Determine the [X, Y] coordinate at the center of the cell enclosing the given text.  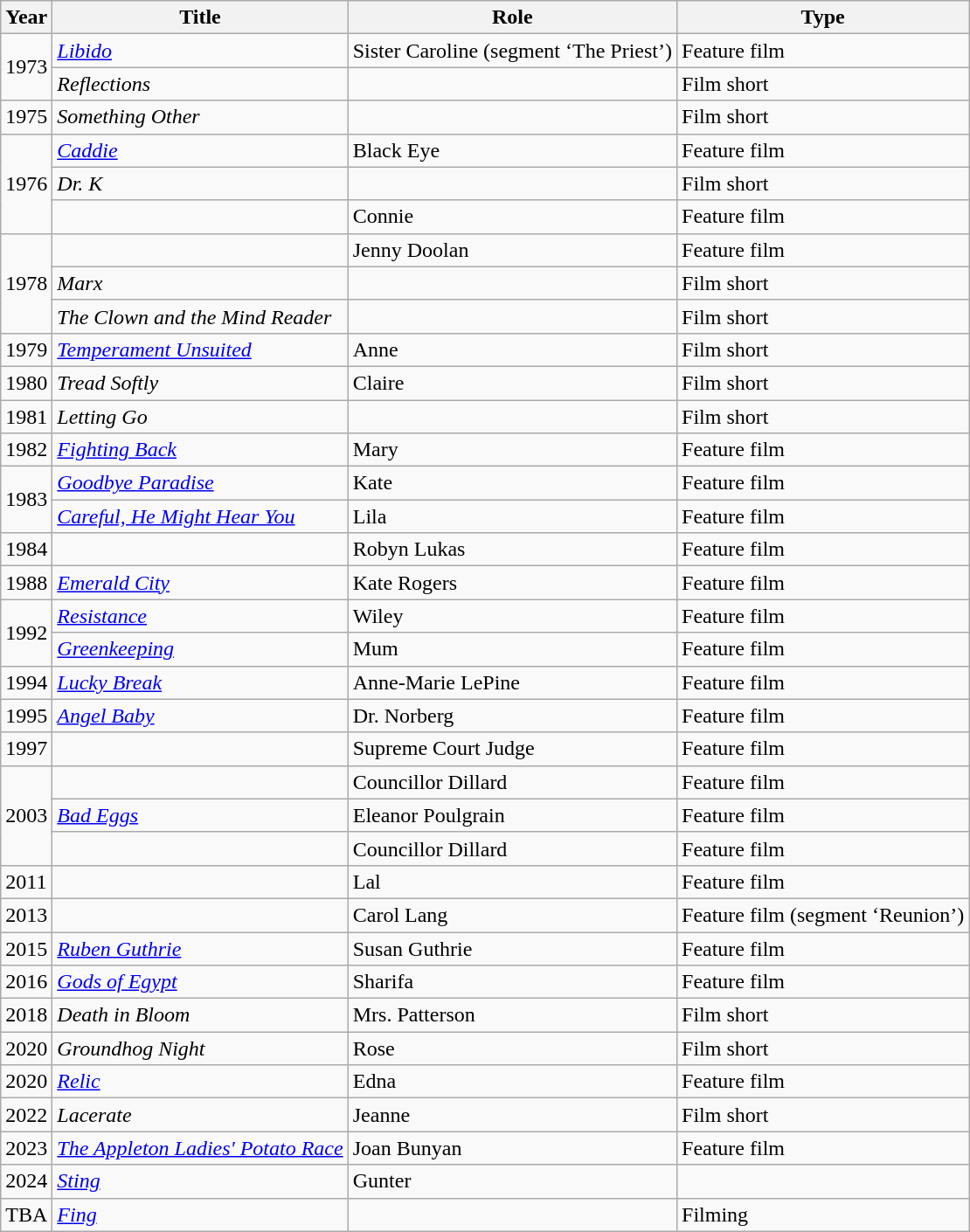
Edna [512, 1082]
Filming [823, 1215]
1983 [26, 500]
Lucky Break [200, 682]
1973 [26, 67]
Feature film (segment ‘Reunion’) [823, 915]
2016 [26, 982]
Ruben Guthrie [200, 948]
Lal [512, 882]
1975 [26, 117]
Resistance [200, 616]
Mrs. Patterson [512, 1015]
1992 [26, 633]
Goodbye Paradise [200, 483]
Title [200, 17]
Dr. K [200, 183]
Death in Bloom [200, 1015]
1976 [26, 183]
2024 [26, 1181]
Rose [512, 1049]
Eleanor Poulgrain [512, 815]
1978 [26, 283]
Fing [200, 1215]
Anne-Marie LePine [512, 682]
Susan Guthrie [512, 948]
Black Eye [512, 150]
Relic [200, 1082]
Sister Caroline (segment ‘The Priest’) [512, 51]
Supreme Court Judge [512, 749]
The Appleton Ladies' Potato Race [200, 1148]
Greenkeeping [200, 649]
1995 [26, 716]
Letting Go [200, 417]
Tread Softly [200, 383]
2022 [26, 1115]
1984 [26, 550]
2023 [26, 1148]
1988 [26, 583]
1982 [26, 450]
Angel Baby [200, 716]
2011 [26, 882]
Mum [512, 649]
Mary [512, 450]
1997 [26, 749]
Lacerate [200, 1115]
Dr. Norberg [512, 716]
Temperament Unsuited [200, 350]
Kate [512, 483]
Groundhog Night [200, 1049]
2003 [26, 815]
Jenny Doolan [512, 250]
1994 [26, 682]
Robyn Lukas [512, 550]
1981 [26, 417]
Role [512, 17]
Sting [200, 1181]
Gunter [512, 1181]
2018 [26, 1015]
1979 [26, 350]
Connie [512, 217]
Emerald City [200, 583]
The Clown and the Mind Reader [200, 316]
2013 [26, 915]
Wiley [512, 616]
Gods of Egypt [200, 982]
Joan Bunyan [512, 1148]
Lila [512, 516]
Libido [200, 51]
Carol Lang [512, 915]
Jeanne [512, 1115]
Year [26, 17]
Claire [512, 383]
TBA [26, 1215]
Sharifa [512, 982]
Reflections [200, 84]
1980 [26, 383]
Careful, He Might Hear You [200, 516]
Anne [512, 350]
Kate Rogers [512, 583]
Caddie [200, 150]
Marx [200, 283]
Something Other [200, 117]
Fighting Back [200, 450]
Bad Eggs [200, 815]
2015 [26, 948]
Type [823, 17]
